Provide the (X, Y) coordinate of the cell's center where the given text is located.  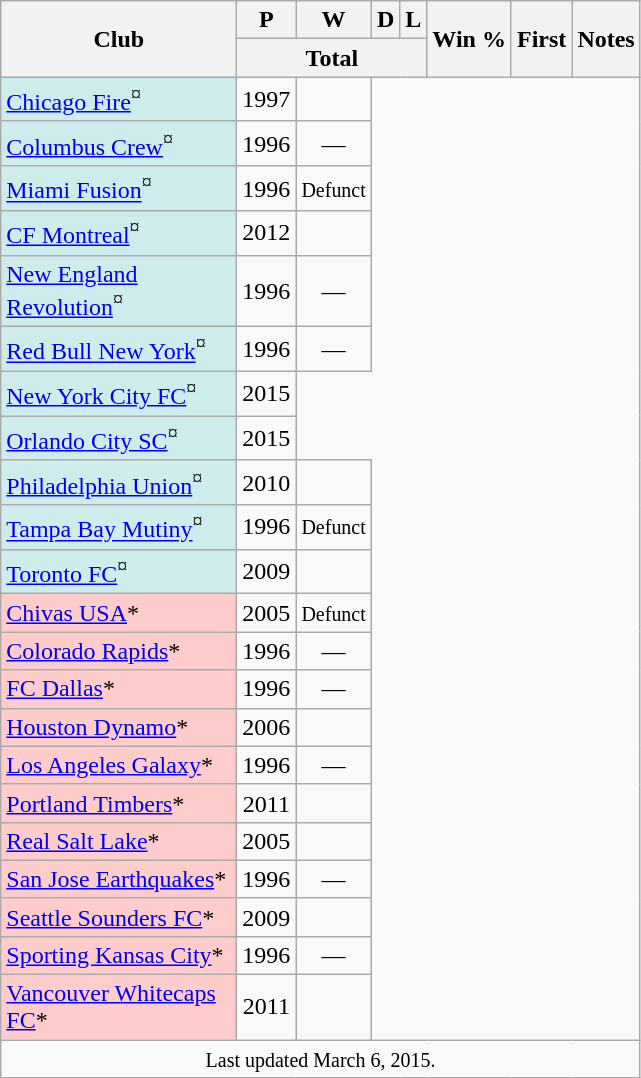
Seattle Sounders FC* (119, 917)
San Jose Earthquakes* (119, 879)
Tampa Bay Mutiny¤ (119, 528)
FC Dallas* (119, 689)
Notes (606, 39)
Los Angeles Galaxy* (119, 765)
Win % (470, 39)
Sporting Kansas City* (119, 956)
2012 (266, 234)
First (541, 39)
2006 (266, 727)
1997 (266, 100)
P (266, 20)
CF Montreal¤ (119, 234)
Philadelphia Union¤ (119, 482)
Chivas USA* (119, 613)
Houston Dynamo* (119, 727)
Last updated March 6, 2015. (320, 1059)
Columbus Crew¤ (119, 144)
New England Revolution¤ (119, 291)
Toronto FC¤ (119, 572)
L (414, 20)
Miami Fusion¤ (119, 188)
Chicago Fire¤ (119, 100)
Club (119, 39)
Total (332, 58)
Colorado Rapids* (119, 651)
New York City FC¤ (119, 394)
W (334, 20)
Red Bull New York¤ (119, 350)
Portland Timbers* (119, 803)
D (385, 20)
2010 (266, 482)
Real Salt Lake* (119, 841)
Orlando City SC¤ (119, 438)
Vancouver Whitecaps FC* (119, 1008)
